For the text-containing cell, return its midpoint in [x, y] coordinate format. 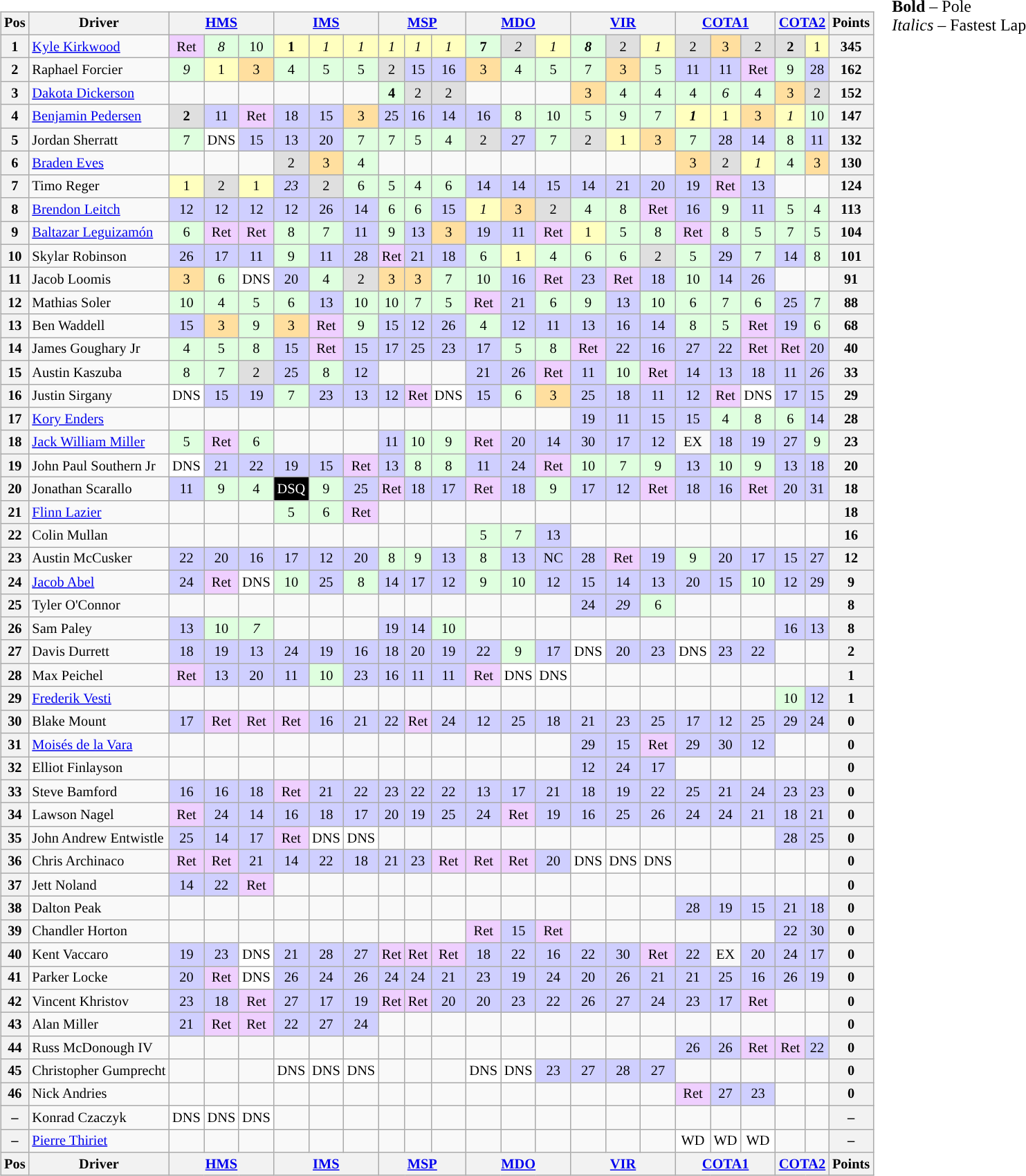
Jack William Miller [98, 442]
162 [851, 70]
DSQ [291, 489]
32 [15, 769]
45 [15, 1071]
68 [851, 326]
Skylar Robinson [98, 256]
Tyler O'Connor [98, 605]
46 [15, 1094]
Benjamin Pedersen [98, 116]
Lawson Nagel [98, 815]
Alan Miller [98, 1025]
Steve Bamford [98, 791]
John Andrew Entwistle [98, 838]
Justin Sirgany [98, 396]
Davis Durrett [98, 652]
41 [15, 978]
132 [851, 140]
Elliot Finlayson [98, 769]
101 [851, 256]
Chris Archinaco [98, 861]
152 [851, 93]
42 [15, 1001]
91 [851, 279]
Jordan Sherratt [98, 140]
Dakota Dickerson [98, 93]
Ben Waddell [98, 326]
44 [15, 1048]
39 [15, 931]
Vincent Khristov [98, 1001]
Austin McCusker [98, 559]
Jacob Loomis [98, 279]
Jacob Abel [98, 582]
Chandler Horton [98, 931]
Baltazar Leguizamón [98, 233]
147 [851, 116]
Parker Locke [98, 978]
Brendon Leitch [98, 210]
Raphael Forcier [98, 70]
Braden Eves [98, 163]
Max Peichel [98, 675]
Jonathan Scarallo [98, 489]
Timo Reger [98, 186]
Moisés de la Vara [98, 745]
35 [15, 838]
James Goughary Jr [98, 349]
345 [851, 46]
Russ McDonough IV [98, 1048]
113 [851, 210]
Colin Mullan [98, 535]
Frederik Vesti [98, 699]
104 [851, 233]
Kory Enders [98, 419]
88 [851, 303]
Mathias Soler [98, 303]
43 [15, 1025]
130 [851, 163]
Kent Vaccaro [98, 955]
Dalton Peak [98, 908]
37 [15, 885]
Flinn Lazier [98, 512]
Sam Paley [98, 629]
Pierre Thiriet [98, 1141]
Konrad Czaczyk [98, 1117]
Kyle Kirkwood [98, 46]
John Paul Southern Jr [98, 466]
124 [851, 186]
Jett Noland [98, 885]
Blake Mount [98, 722]
34 [15, 815]
36 [15, 861]
Nick Andries [98, 1094]
NC [553, 559]
Christopher Gumprecht [98, 1071]
Austin Kaszuba [98, 372]
38 [15, 908]
